Pinpoint the cell where the given text exists, returning its (x, y) midpoint coordinate. 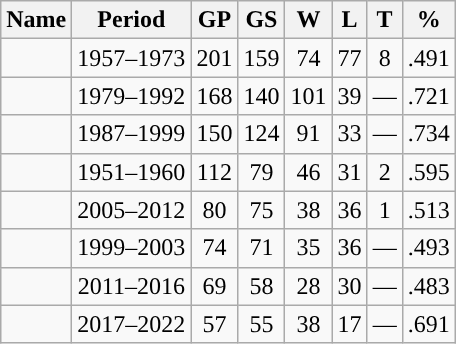
1 (384, 210)
168 (214, 96)
77 (350, 58)
GS (262, 20)
T (384, 20)
101 (308, 96)
140 (262, 96)
L (350, 20)
1979–1992 (132, 96)
.734 (428, 134)
.513 (428, 210)
1957–1973 (132, 58)
Name (36, 20)
.595 (428, 172)
1999–2003 (132, 248)
58 (262, 286)
2017–2022 (132, 324)
2005–2012 (132, 210)
.491 (428, 58)
35 (308, 248)
75 (262, 210)
GP (214, 20)
28 (308, 286)
46 (308, 172)
17 (350, 324)
159 (262, 58)
79 (262, 172)
.721 (428, 96)
33 (350, 134)
.691 (428, 324)
39 (350, 96)
2011–2016 (132, 286)
8 (384, 58)
80 (214, 210)
Period (132, 20)
57 (214, 324)
W (308, 20)
% (428, 20)
201 (214, 58)
71 (262, 248)
150 (214, 134)
69 (214, 286)
91 (308, 134)
31 (350, 172)
.483 (428, 286)
124 (262, 134)
2 (384, 172)
1951–1960 (132, 172)
55 (262, 324)
112 (214, 172)
.493 (428, 248)
30 (350, 286)
1987–1999 (132, 134)
